Locate the cell with the specified text and output its (X, Y) center coordinate. 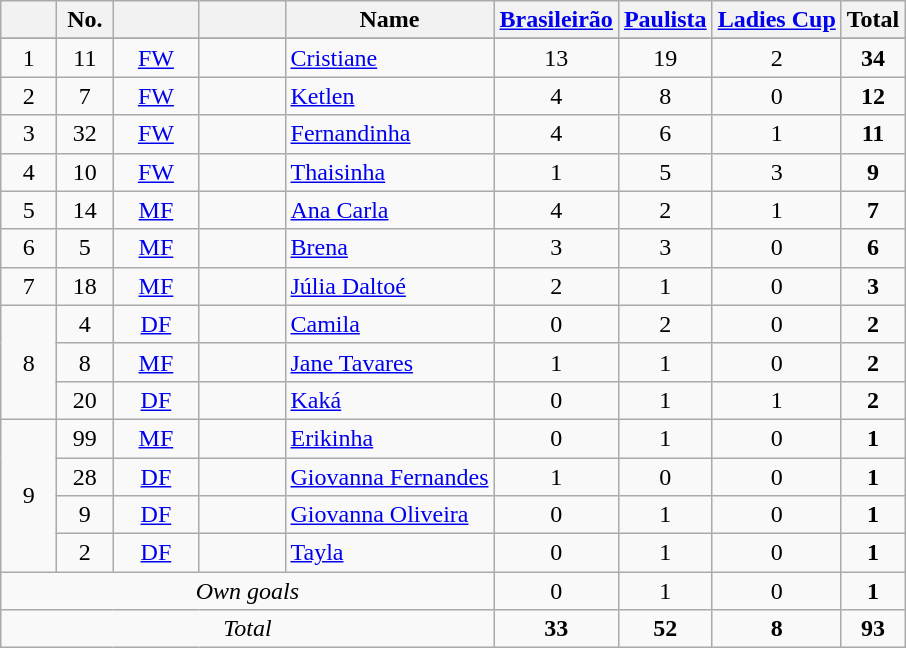
Cristiane (390, 58)
13 (556, 58)
Camila (390, 324)
19 (665, 58)
10 (85, 172)
14 (85, 210)
Tayla (390, 553)
Jane Tavares (390, 362)
32 (85, 134)
18 (85, 286)
Ladies Cup (776, 20)
No. (85, 20)
Giovanna Fernandes (390, 477)
Erikinha (390, 438)
Paulista (665, 20)
Brena (390, 248)
Own goals (248, 591)
Júlia Daltoé (390, 286)
20 (85, 400)
Giovanna Oliveira (390, 515)
12 (873, 96)
34 (873, 58)
Kaká (390, 400)
Ana Carla (390, 210)
Ketlen (390, 96)
Brasileirão (556, 20)
Name (390, 20)
93 (873, 629)
52 (665, 629)
Fernandinha (390, 134)
99 (85, 438)
33 (556, 629)
Thaisinha (390, 172)
28 (85, 477)
